Return the (X, Y) coordinate for the center point of the cell that contains the specified text.  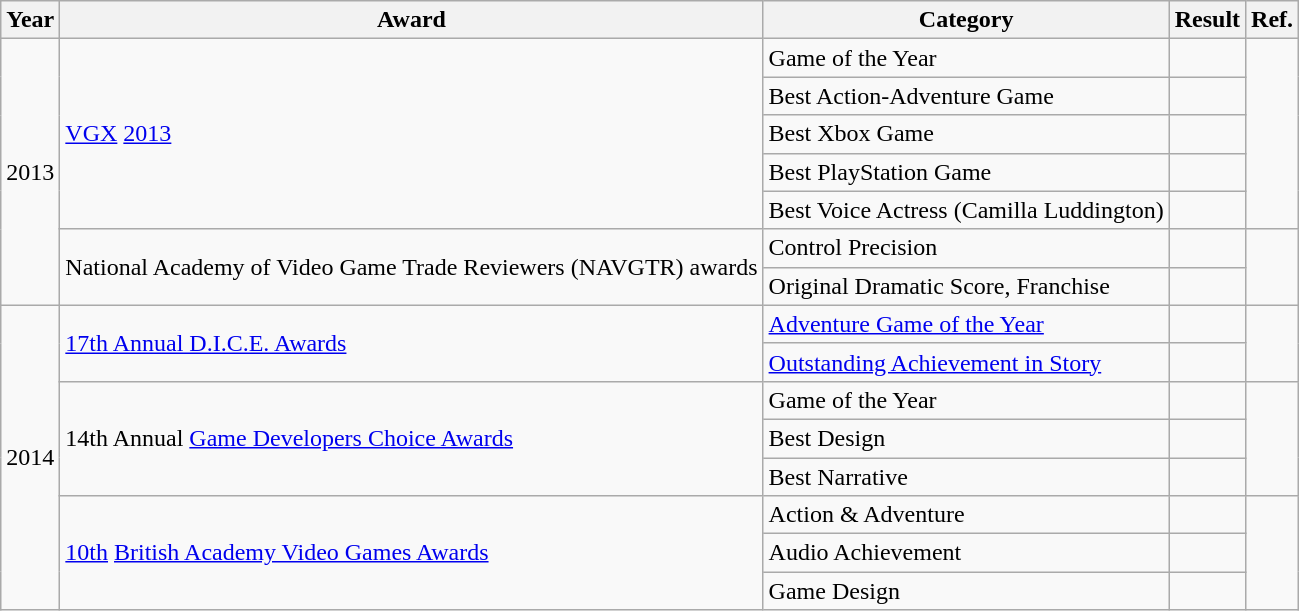
VGX 2013 (412, 134)
Adventure Game of the Year (966, 324)
Control Precision (966, 248)
2014 (30, 457)
Game Design (966, 591)
National Academy of Video Game Trade Reviewers (NAVGTR) awards (412, 267)
2013 (30, 172)
17th Annual D.I.C.E. Awards (412, 343)
Best Xbox Game (966, 134)
Best Action-Adventure Game (966, 96)
Original Dramatic Score, Franchise (966, 286)
Audio Achievement (966, 553)
14th Annual Game Developers Choice Awards (412, 438)
Best Design (966, 438)
Year (30, 20)
Best Voice Actress (Camilla Luddington) (966, 210)
Result (1207, 20)
Action & Adventure (966, 515)
Ref. (1272, 20)
Best Narrative (966, 477)
10th British Academy Video Games Awards (412, 553)
Outstanding Achievement in Story (966, 362)
Category (966, 20)
Award (412, 20)
Best PlayStation Game (966, 172)
